Output the (X, Y) coordinate of the center of the cell containing the given text.  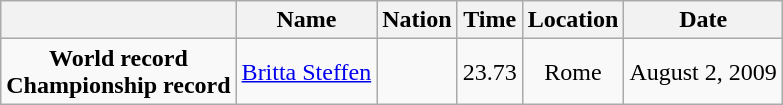
August 2, 2009 (703, 72)
Rome (573, 72)
23.73 (490, 72)
Britta Steffen (306, 72)
Name (306, 20)
Date (703, 20)
Time (490, 20)
Location (573, 20)
Nation (417, 20)
World record Championship record (118, 72)
